Return the [x, y] coordinate for the center point of the cell that contains the specified text.  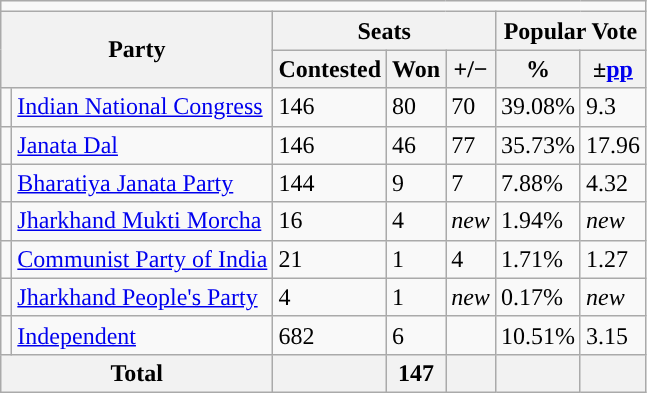
Total [137, 373]
+/− [471, 69]
4.32 [612, 183]
7.88% [538, 183]
Janata Dal [142, 145]
9 [416, 183]
144 [330, 183]
16 [330, 221]
Popular Vote [570, 31]
Won [416, 69]
Seats [384, 31]
Independent [142, 335]
17.96 [612, 145]
7 [471, 183]
Indian National Congress [142, 107]
±pp [612, 69]
77 [471, 145]
Party [137, 50]
Bharatiya Janata Party [142, 183]
0.17% [538, 297]
% [538, 69]
80 [416, 107]
1.27 [612, 259]
70 [471, 107]
10.51% [538, 335]
3.15 [612, 335]
Jharkhand Mukti Morcha [142, 221]
6 [416, 335]
Communist Party of India [142, 259]
147 [416, 373]
9.3 [612, 107]
Jharkhand People's Party [142, 297]
39.08% [538, 107]
1.71% [538, 259]
682 [330, 335]
Contested [330, 69]
21 [330, 259]
46 [416, 145]
35.73% [538, 145]
1.94% [538, 221]
